Return the (x, y) coordinate for the center point of the cell that contains the specified text.  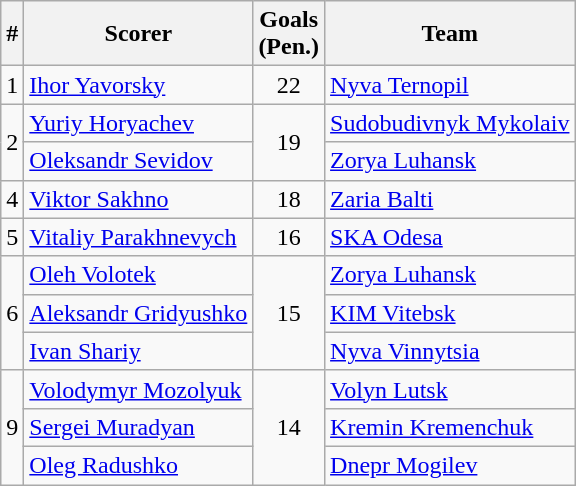
Scorer (138, 34)
2 (12, 142)
Sudobudivnyk Mykolaiv (450, 123)
14 (289, 427)
Viktor Sakhno (138, 199)
Dnepr Mogilev (450, 465)
Nyva Ternopil (450, 85)
Kremin Kremenchuk (450, 427)
Vitaliy Parakhnevych (138, 237)
18 (289, 199)
Team (450, 34)
Ivan Shariy (138, 351)
Oleksandr Sevidov (138, 161)
19 (289, 142)
1 (12, 85)
Oleg Radushko (138, 465)
Goals(Pen.) (289, 34)
4 (12, 199)
Volyn Lutsk (450, 389)
15 (289, 313)
Zaria Balti (450, 199)
Aleksandr Gridyushko (138, 313)
9 (12, 427)
5 (12, 237)
22 (289, 85)
SKA Odesa (450, 237)
6 (12, 313)
# (12, 34)
Sergei Muradyan (138, 427)
Ihor Yavorsky (138, 85)
Oleh Volotek (138, 275)
KIM Vitebsk (450, 313)
Yuriy Horyachev (138, 123)
Volodymyr Mozolyuk (138, 389)
Nyva Vinnytsia (450, 351)
16 (289, 237)
